Return (X, Y) of the center of cell containing provided text 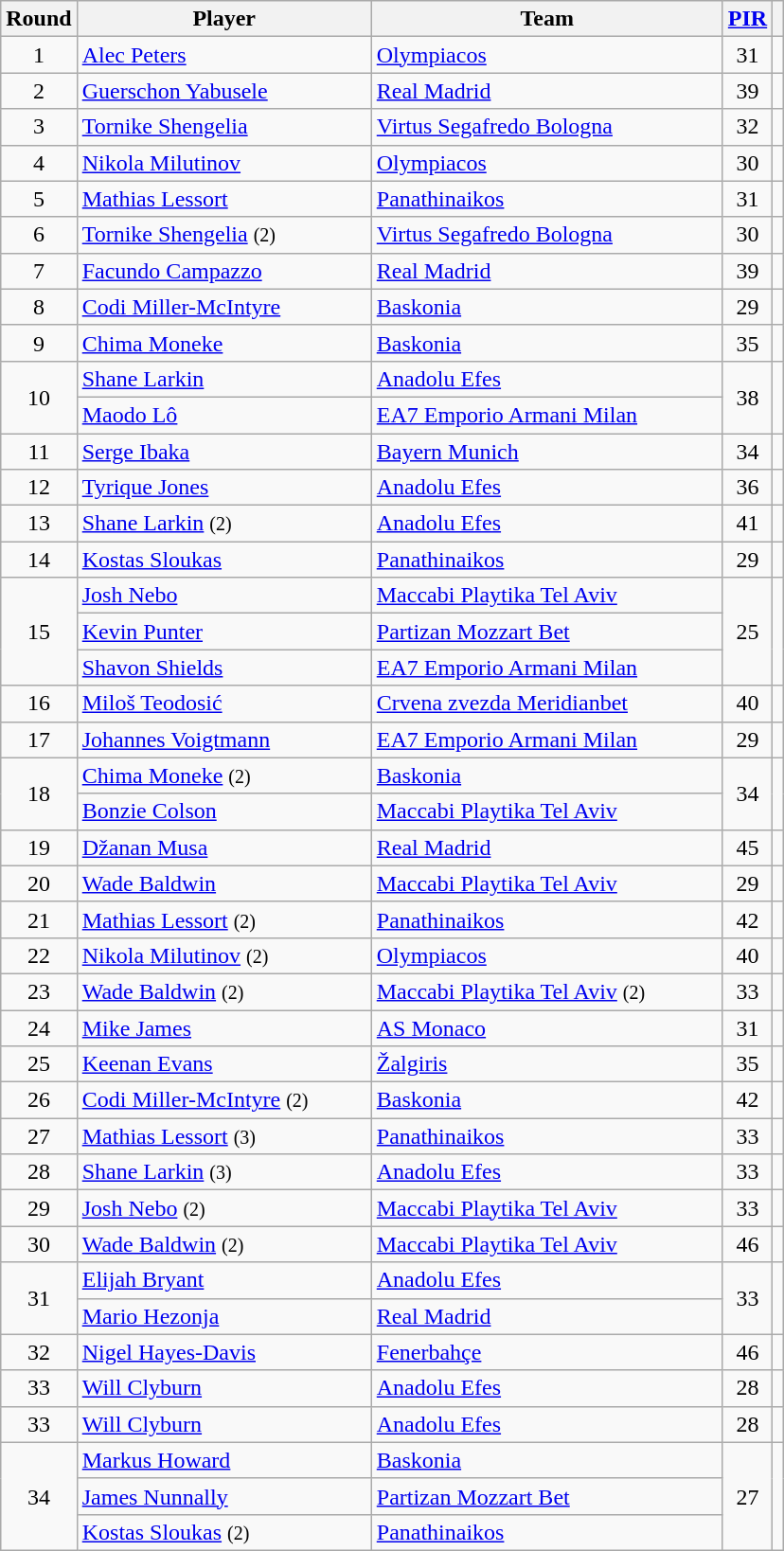
Crvena zvezda Meridianbet (547, 704)
Codi Miller-McIntyre (223, 307)
26 (39, 1100)
38 (747, 397)
5 (39, 199)
Shane Larkin (2) (223, 524)
Team (547, 19)
Mathias Lessort (3) (223, 1136)
PIR (747, 19)
Miloš Teodosić (223, 704)
17 (39, 740)
Mathias Lessort (223, 199)
14 (39, 560)
Mario Hezonja (223, 1316)
8 (39, 307)
13 (39, 524)
Josh Nebo (223, 596)
15 (39, 632)
6 (39, 235)
Johannes Voigtmann (223, 740)
Serge Ibaka (223, 452)
Tyrique Jones (223, 488)
Keenan Evans (223, 1064)
Josh Nebo (2) (223, 1208)
4 (39, 163)
Guerschon Yabusele (223, 91)
19 (39, 847)
Bonzie Colson (223, 811)
9 (39, 343)
Codi Miller-McIntyre (2) (223, 1100)
1 (39, 55)
Maccabi Playtika Tel Aviv (2) (547, 991)
Facundo Campazzo (223, 271)
20 (39, 883)
Kostas Sloukas (2) (223, 1532)
Alec Peters (223, 55)
Player (223, 19)
Nikola Milutinov (2) (223, 955)
2 (39, 91)
Kevin Punter (223, 632)
Round (39, 19)
24 (39, 1027)
23 (39, 991)
12 (39, 488)
Shane Larkin (3) (223, 1172)
Tornike Shengelia (2) (223, 235)
Tornike Shengelia (223, 127)
Chima Moneke (223, 343)
11 (39, 452)
36 (747, 488)
22 (39, 955)
Mathias Lessort (2) (223, 919)
Elijah Bryant (223, 1280)
7 (39, 271)
3 (39, 127)
18 (39, 793)
Wade Baldwin (223, 883)
Nikola Milutinov (223, 163)
AS Monaco (547, 1027)
Žalgiris (547, 1064)
45 (747, 847)
Džanan Musa (223, 847)
Kostas Sloukas (223, 560)
Shane Larkin (223, 379)
10 (39, 397)
41 (747, 524)
Nigel Hayes-Davis (223, 1352)
James Nunnally (223, 1496)
Bayern Munich (547, 452)
Maodo Lô (223, 415)
Mike James (223, 1027)
Markus Howard (223, 1460)
Shavon Shields (223, 668)
16 (39, 704)
21 (39, 919)
Fenerbahçe (547, 1352)
Chima Moneke (2) (223, 775)
